Detect which cell encompasses the target text, then output its [X, Y] center coordinate. 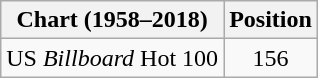
Chart (1958–2018) [112, 20]
Position [271, 20]
US Billboard Hot 100 [112, 58]
156 [271, 58]
